Return the [X, Y] coordinate for the center point of the cell that contains the specified text.  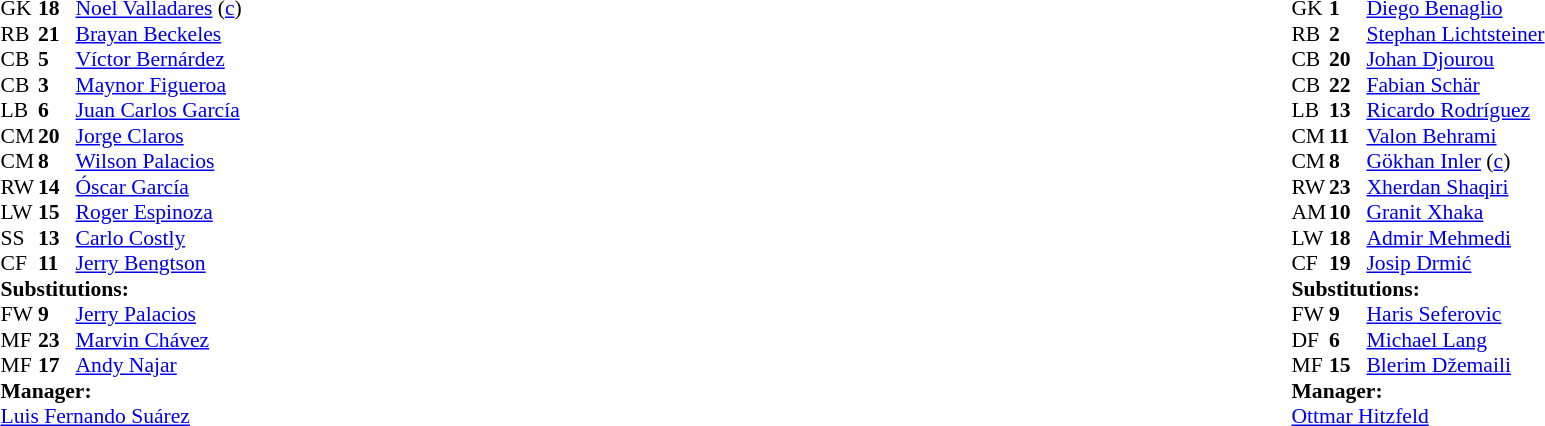
Blerim Džemaili [1455, 365]
19 [1348, 263]
Admir Mehmedi [1455, 238]
3 [57, 85]
17 [57, 365]
Johan Djourou [1455, 59]
21 [57, 34]
Michael Lang [1455, 340]
AM [1310, 213]
18 [1348, 238]
5 [57, 59]
Haris Seferovic [1455, 315]
DF [1310, 340]
Valon Behrami [1455, 136]
Gökhan Inler (c) [1455, 161]
2 [1348, 34]
22 [1348, 85]
Carlo Costly [159, 238]
Víctor Bernárdez [159, 59]
Juan Carlos García [159, 111]
Brayan Beckeles [159, 34]
Jorge Claros [159, 136]
Josip Drmić [1455, 263]
Maynor Figueroa [159, 85]
Ricardo Rodríguez [1455, 111]
Roger Espinoza [159, 213]
Jerry Palacios [159, 315]
Xherdan Shaqiri [1455, 187]
SS [19, 238]
Stephan Lichtsteiner [1455, 34]
14 [57, 187]
Óscar García [159, 187]
Andy Najar [159, 365]
10 [1348, 213]
Wilson Palacios [159, 161]
Granit Xhaka [1455, 213]
Marvin Chávez [159, 340]
Jerry Bengtson [159, 263]
Fabian Schär [1455, 85]
